For the text-containing cell, return its midpoint in (X, Y) coordinate format. 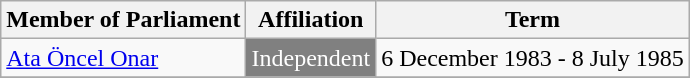
6 December 1983 - 8 July 1985 (533, 58)
Affiliation (311, 20)
Term (533, 20)
Member of Parliament (124, 20)
Ata Öncel Onar (124, 58)
Independent (311, 58)
